Search for the cell housing the specified text and yield its (x, y) center coordinate. 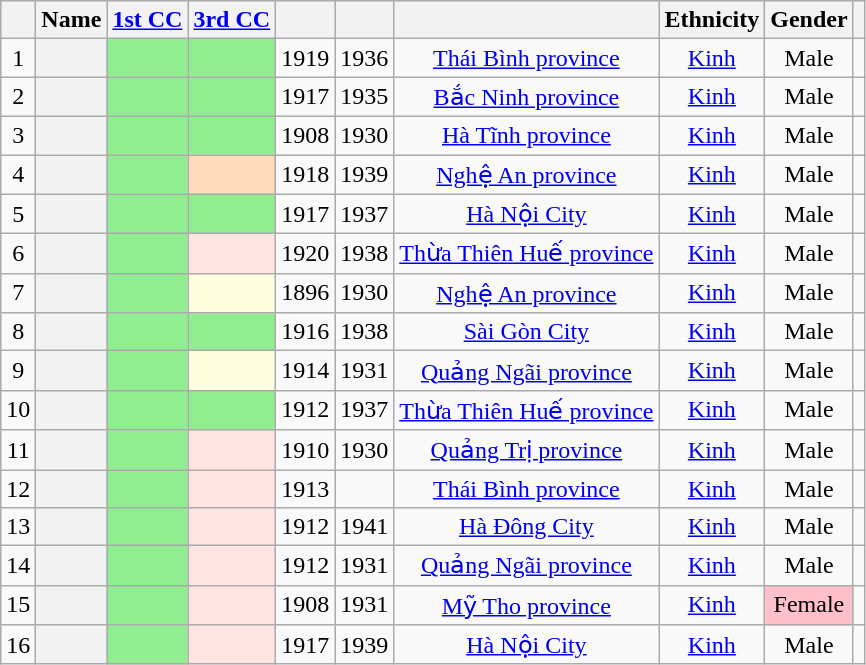
2 (18, 97)
1920 (306, 254)
13 (18, 527)
1 (18, 58)
Sài Gòn City (526, 332)
1914 (306, 371)
1919 (306, 58)
16 (18, 645)
15 (18, 605)
1913 (306, 489)
Quảng Trị province (526, 450)
4 (18, 174)
1896 (306, 293)
3 (18, 135)
Bắc Ninh province (526, 97)
1910 (306, 450)
10 (18, 410)
Gender (809, 20)
Name (72, 20)
Hà Tĩnh province (526, 135)
1916 (306, 332)
Female (809, 605)
5 (18, 214)
Ethnicity (712, 20)
11 (18, 450)
8 (18, 332)
12 (18, 489)
3rd CC (232, 20)
1918 (306, 174)
9 (18, 371)
1941 (364, 527)
7 (18, 293)
Hà Đông City (526, 527)
6 (18, 254)
14 (18, 566)
Mỹ Tho province (526, 605)
1936 (364, 58)
1st CC (148, 20)
1935 (364, 97)
